Return [X, Y] of the center of cell containing provided text 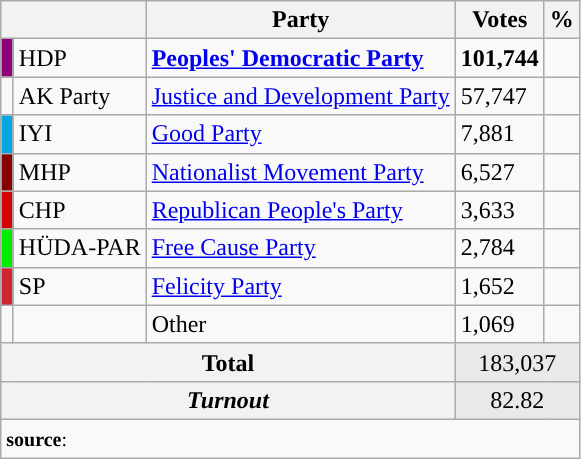
Felicity Party [300, 286]
% [562, 20]
7,881 [500, 134]
source: [290, 438]
Turnout [228, 400]
Party [300, 20]
HÜDA-PAR [80, 248]
AK Party [80, 96]
Peoples' Democratic Party [300, 58]
57,747 [500, 96]
IYI [80, 134]
1,652 [500, 286]
82.82 [517, 400]
Good Party [300, 134]
Republican People's Party [300, 210]
183,037 [517, 362]
MHP [80, 172]
HDP [80, 58]
Justice and Development Party [300, 96]
SP [80, 286]
Nationalist Movement Party [300, 172]
Free Cause Party [300, 248]
6,527 [500, 172]
Total [228, 362]
101,744 [500, 58]
2,784 [500, 248]
3,633 [500, 210]
Votes [500, 20]
Other [300, 324]
CHP [80, 210]
1,069 [500, 324]
